Search for the cell housing the specified text and yield its [x, y] center coordinate. 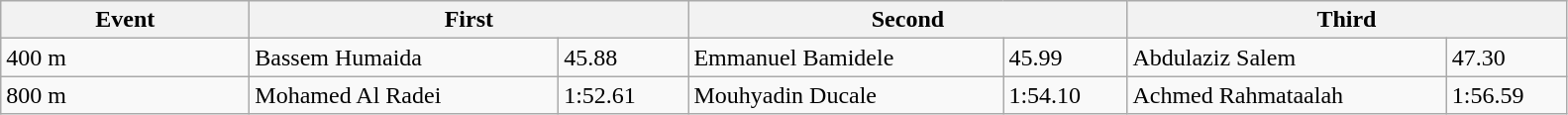
Mohamed Al Radei [404, 95]
45.99 [1066, 57]
Achmed Rahmataalah [1287, 95]
Third [1347, 20]
1:54.10 [1066, 95]
Second [907, 20]
Abdulaziz Salem [1287, 57]
400 m [125, 57]
Bassem Humaida [404, 57]
Event [125, 20]
First [470, 20]
47.30 [1506, 57]
1:52.61 [624, 95]
Mouhyadin Ducale [846, 95]
1:56.59 [1506, 95]
800 m [125, 95]
45.88 [624, 57]
Emmanuel Bamidele [846, 57]
